Find where the given text appears and provide that cell's center as (x, y) coordinate. 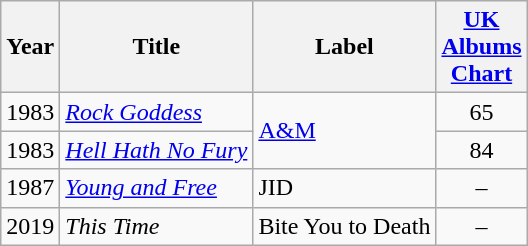
Hell Hath No Fury (156, 150)
84 (482, 150)
This Time (156, 226)
UK Albums Chart (482, 47)
2019 (30, 226)
Year (30, 47)
Title (156, 47)
Rock Goddess (156, 112)
Bite You to Death (344, 226)
65 (482, 112)
Young and Free (156, 188)
Label (344, 47)
A&M (344, 131)
1987 (30, 188)
JID (344, 188)
